Locate the cell with the specified text and output its [x, y] center coordinate. 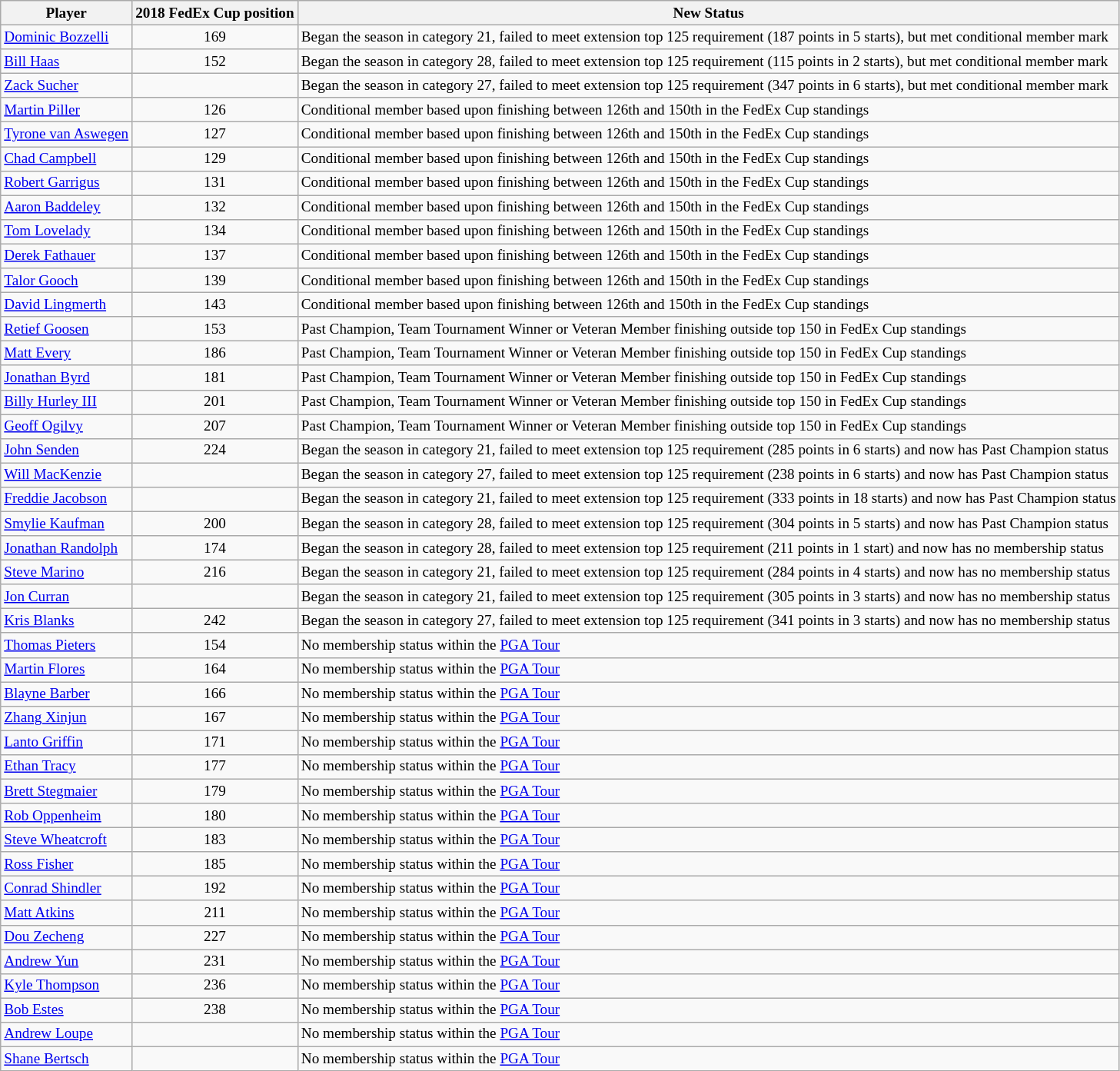
Began the season in category 28, failed to meet extension top 125 requirement (211 points in 1 start) and now has no membership status [709, 548]
Bob Estes [66, 1010]
211 [215, 913]
Dominic Bozzelli [66, 37]
Steve Wheatcroft [66, 840]
200 [215, 524]
238 [215, 1010]
171 [215, 743]
242 [215, 621]
186 [215, 354]
Jon Curran [66, 597]
New Status [709, 13]
127 [215, 135]
Andrew Loupe [66, 1034]
Kris Blanks [66, 621]
224 [215, 451]
177 [215, 767]
Blayne Barber [66, 693]
183 [215, 840]
Martin Piller [66, 110]
Derek Fathauer [66, 256]
Ross Fisher [66, 864]
Began the season in category 21, failed to meet extension top 125 requirement (284 points in 4 starts) and now has no membership status [709, 572]
152 [215, 62]
Jonathan Byrd [66, 378]
Andrew Yun [66, 962]
139 [215, 281]
Steve Marino [66, 572]
Kyle Thompson [66, 986]
129 [215, 158]
132 [215, 208]
131 [215, 183]
Martin Flores [66, 670]
181 [215, 378]
Tom Lovelady [66, 231]
167 [215, 718]
Aaron Baddeley [66, 208]
Geoff Ogilvy [66, 426]
Ethan Tracy [66, 767]
Began the season in category 21, failed to meet extension top 125 requirement (187 points in 5 starts), but met conditional member mark [709, 37]
Began the season in category 21, failed to meet extension top 125 requirement (333 points in 18 starts) and now has Past Champion status [709, 499]
201 [215, 402]
Brett Stegmaier [66, 791]
174 [215, 548]
Began the season in category 28, failed to meet extension top 125 requirement (304 points in 5 starts) and now has Past Champion status [709, 524]
185 [215, 864]
Zhang Xinjun [66, 718]
166 [215, 693]
179 [215, 791]
180 [215, 816]
Thomas Pieters [66, 645]
Billy Hurley III [66, 402]
137 [215, 256]
Rob Oppenheim [66, 816]
Began the season in category 28, failed to meet extension top 125 requirement (115 points in 2 starts), but met conditional member mark [709, 62]
Began the season in category 27, failed to meet extension top 125 requirement (347 points in 6 starts), but met conditional member mark [709, 85]
Matt Atkins [66, 913]
Began the season in category 27, failed to meet extension top 125 requirement (341 points in 3 starts) and now has no membership status [709, 621]
Will MacKenzie [66, 475]
Chad Campbell [66, 158]
126 [215, 110]
Began the season in category 21, failed to meet extension top 125 requirement (305 points in 3 starts) and now has no membership status [709, 597]
Conrad Shindler [66, 889]
Matt Every [66, 354]
John Senden [66, 451]
Shane Bertsch [66, 1059]
Freddie Jacobson [66, 499]
134 [215, 231]
David Lingmerth [66, 304]
Jonathan Randolph [66, 548]
231 [215, 962]
Tyrone van Aswegen [66, 135]
Dou Zecheng [66, 937]
Lanto Griffin [66, 743]
Began the season in category 21, failed to meet extension top 125 requirement (285 points in 6 starts) and now has Past Champion status [709, 451]
Began the season in category 27, failed to meet extension top 125 requirement (238 points in 6 starts) and now has Past Champion status [709, 475]
236 [215, 986]
Retief Goosen [66, 329]
Zack Sucher [66, 85]
Player [66, 13]
Talor Gooch [66, 281]
207 [215, 426]
2018 FedEx Cup position [215, 13]
192 [215, 889]
164 [215, 670]
143 [215, 304]
227 [215, 937]
153 [215, 329]
Bill Haas [66, 62]
216 [215, 572]
169 [215, 37]
Robert Garrigus [66, 183]
154 [215, 645]
Smylie Kaufman [66, 524]
